Provide the [X, Y] coordinate of the cell's center where the given text is located.  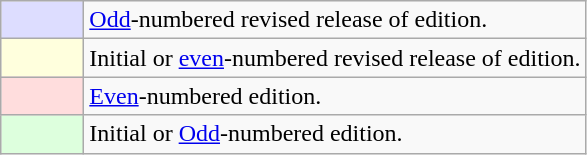
Initial or even-numbered revised release of edition. [335, 58]
Even-numbered edition. [335, 96]
Odd-numbered revised release of edition. [335, 20]
Initial or Odd-numbered edition. [335, 134]
